Find where the given text appears and provide that cell's center as [X, Y] coordinate. 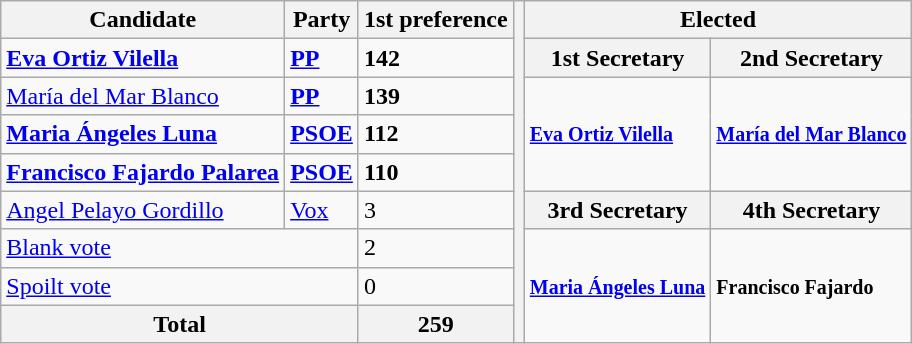
112 [436, 134]
1st preference [436, 20]
2nd Secretary [812, 58]
Spoilt vote [180, 286]
Candidate [143, 20]
110 [436, 172]
Blank vote [180, 248]
4th Secretary [812, 210]
0 [436, 286]
139 [436, 96]
Francisco Fajardo Palarea [143, 172]
Angel Pelayo Gordillo [143, 210]
259 [436, 324]
Total [180, 324]
Elected [718, 20]
Vox [322, 210]
Francisco Fajardo [812, 286]
1st Secretary [618, 58]
3rd Secretary [618, 210]
142 [436, 58]
2 [436, 248]
Party [322, 20]
3 [436, 210]
